Detect which cell encompasses the target text, then output its (X, Y) center coordinate. 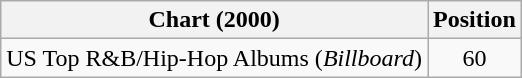
Chart (2000) (214, 20)
US Top R&B/Hip-Hop Albums (Billboard) (214, 58)
Position (475, 20)
60 (475, 58)
